Extract the [x, y] coordinate from the center of the cell holding the provided text.  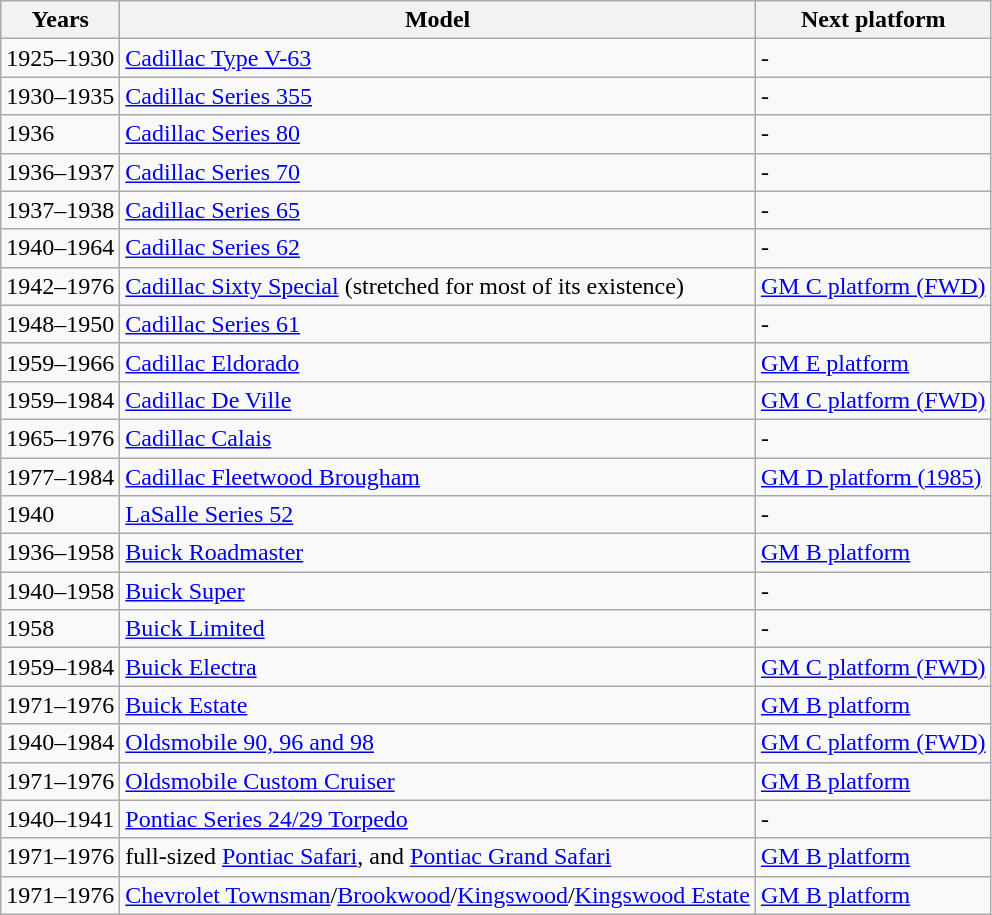
Cadillac Series 70 [438, 172]
Buick Super [438, 591]
full-sized Pontiac Safari, and Pontiac Grand Safari [438, 857]
Cadillac Eldorado [438, 362]
Model [438, 20]
1930–1935 [60, 96]
Buick Limited [438, 629]
Buick Electra [438, 667]
Cadillac Fleetwood Brougham [438, 477]
Next platform [873, 20]
Cadillac Series 355 [438, 96]
1958 [60, 629]
Cadillac Series 62 [438, 248]
Oldsmobile 90, 96 and 98 [438, 743]
Buick Roadmaster [438, 553]
LaSalle Series 52 [438, 515]
Cadillac Series 61 [438, 324]
1936–1958 [60, 553]
1936 [60, 134]
Cadillac Series 80 [438, 134]
Cadillac De Ville [438, 400]
1977–1984 [60, 477]
1940 [60, 515]
1940–1941 [60, 819]
Years [60, 20]
1959–1966 [60, 362]
GM D platform (1985) [873, 477]
Pontiac Series 24/29 Torpedo [438, 819]
Cadillac Type V-63 [438, 58]
Oldsmobile Custom Cruiser [438, 781]
1940–1964 [60, 248]
1925–1930 [60, 58]
1940–1984 [60, 743]
1937–1938 [60, 210]
Buick Estate [438, 705]
GM E platform [873, 362]
Cadillac Calais [438, 438]
1940–1958 [60, 591]
1936–1937 [60, 172]
Cadillac Sixty Special (stretched for most of its existence) [438, 286]
1942–1976 [60, 286]
Cadillac Series 65 [438, 210]
Chevrolet Townsman/Brookwood/Kingswood/Kingswood Estate [438, 895]
1965–1976 [60, 438]
1948–1950 [60, 324]
